Capture the cell that displays the provided text and extract its [x, y] central coordinate. 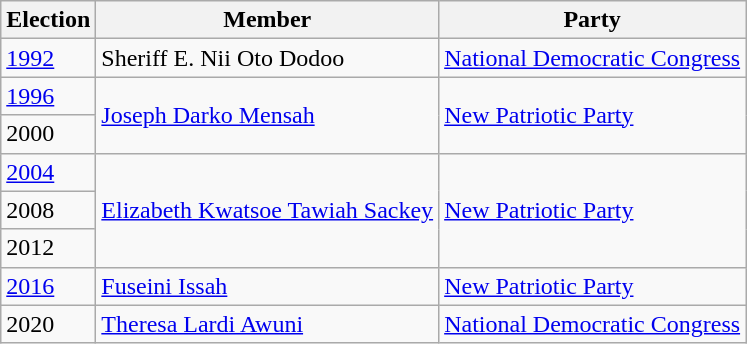
2004 [48, 172]
Theresa Lardi Awuni [268, 324]
2000 [48, 134]
Election [48, 20]
1996 [48, 96]
Elizabeth Kwatsoe Tawiah Sackey [268, 210]
2020 [48, 324]
2012 [48, 248]
Member [268, 20]
Fuseini Issah [268, 286]
2016 [48, 286]
1992 [48, 58]
Joseph Darko Mensah [268, 115]
Sheriff E. Nii Oto Dodoo [268, 58]
Party [592, 20]
2008 [48, 210]
